Provide the [x, y] coordinate of the cell's center where the given text is located.  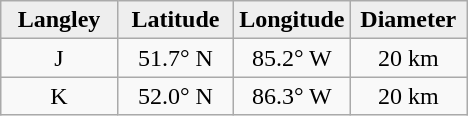
Longitude [292, 20]
Latitude [175, 20]
Langley [59, 20]
Diameter [408, 20]
52.0° N [175, 96]
K [59, 96]
85.2° W [292, 58]
51.7° N [175, 58]
86.3° W [292, 96]
J [59, 58]
